Identify which cell holds the provided text, then report its (X, Y) central coordinate. 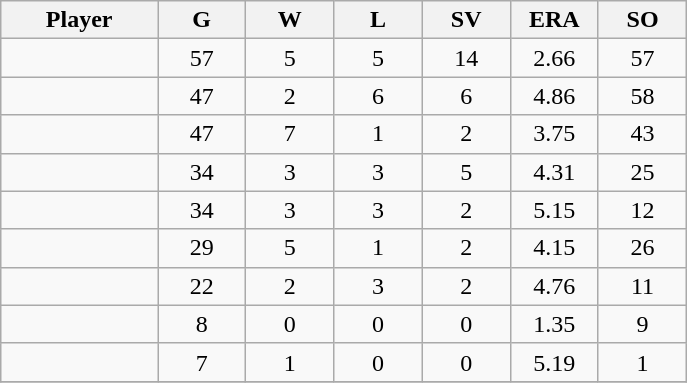
58 (642, 96)
SO (642, 20)
1.35 (554, 324)
29 (202, 248)
3.75 (554, 134)
Player (80, 20)
ERA (554, 20)
4.86 (554, 96)
4.76 (554, 286)
11 (642, 286)
43 (642, 134)
5.19 (554, 362)
8 (202, 324)
G (202, 20)
W (290, 20)
12 (642, 210)
4.15 (554, 248)
5.15 (554, 210)
14 (466, 58)
9 (642, 324)
SV (466, 20)
2.66 (554, 58)
22 (202, 286)
25 (642, 172)
L (378, 20)
26 (642, 248)
4.31 (554, 172)
